Capture the cell that displays the provided text and extract its [X, Y] central coordinate. 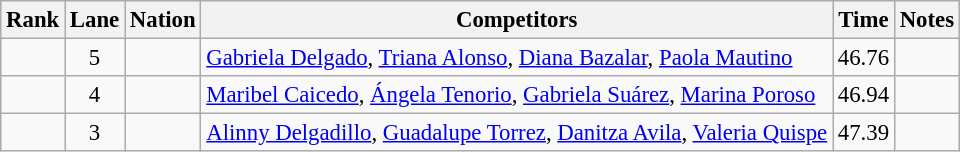
5 [95, 58]
47.39 [863, 133]
Gabriela Delgado, Triana Alonso, Diana Bazalar, Paola Mautino [517, 58]
Time [863, 20]
4 [95, 95]
Competitors [517, 20]
Lane [95, 20]
3 [95, 133]
46.94 [863, 95]
Nation [163, 20]
Maribel Caicedo, Ángela Tenorio, Gabriela Suárez, Marina Poroso [517, 95]
Alinny Delgadillo, Guadalupe Torrez, Danitza Avila, Valeria Quispe [517, 133]
Rank [33, 20]
46.76 [863, 58]
Notes [926, 20]
